For the text-containing cell, return its midpoint in [x, y] coordinate format. 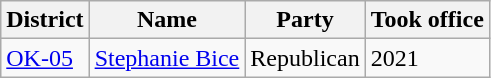
Stephanie Bice [167, 58]
District [45, 20]
Took office [427, 20]
OK-05 [45, 58]
2021 [427, 58]
Party [305, 20]
Republican [305, 58]
Name [167, 20]
